Return the [X, Y] coordinate for the center point of the cell that contains the specified text.  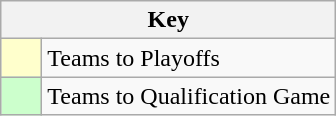
Teams to Playoffs [189, 58]
Key [168, 20]
Teams to Qualification Game [189, 96]
